Capture the cell that displays the provided text and extract its (X, Y) central coordinate. 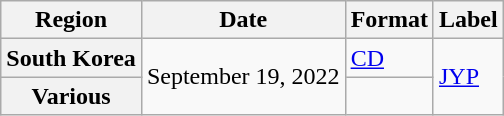
JYP (468, 77)
Format (389, 20)
South Korea (72, 58)
September 19, 2022 (243, 77)
Various (72, 96)
Date (243, 20)
CD (389, 58)
Region (72, 20)
Label (468, 20)
